From the cell containing the given text, extract its center point as (x, y) coordinate. 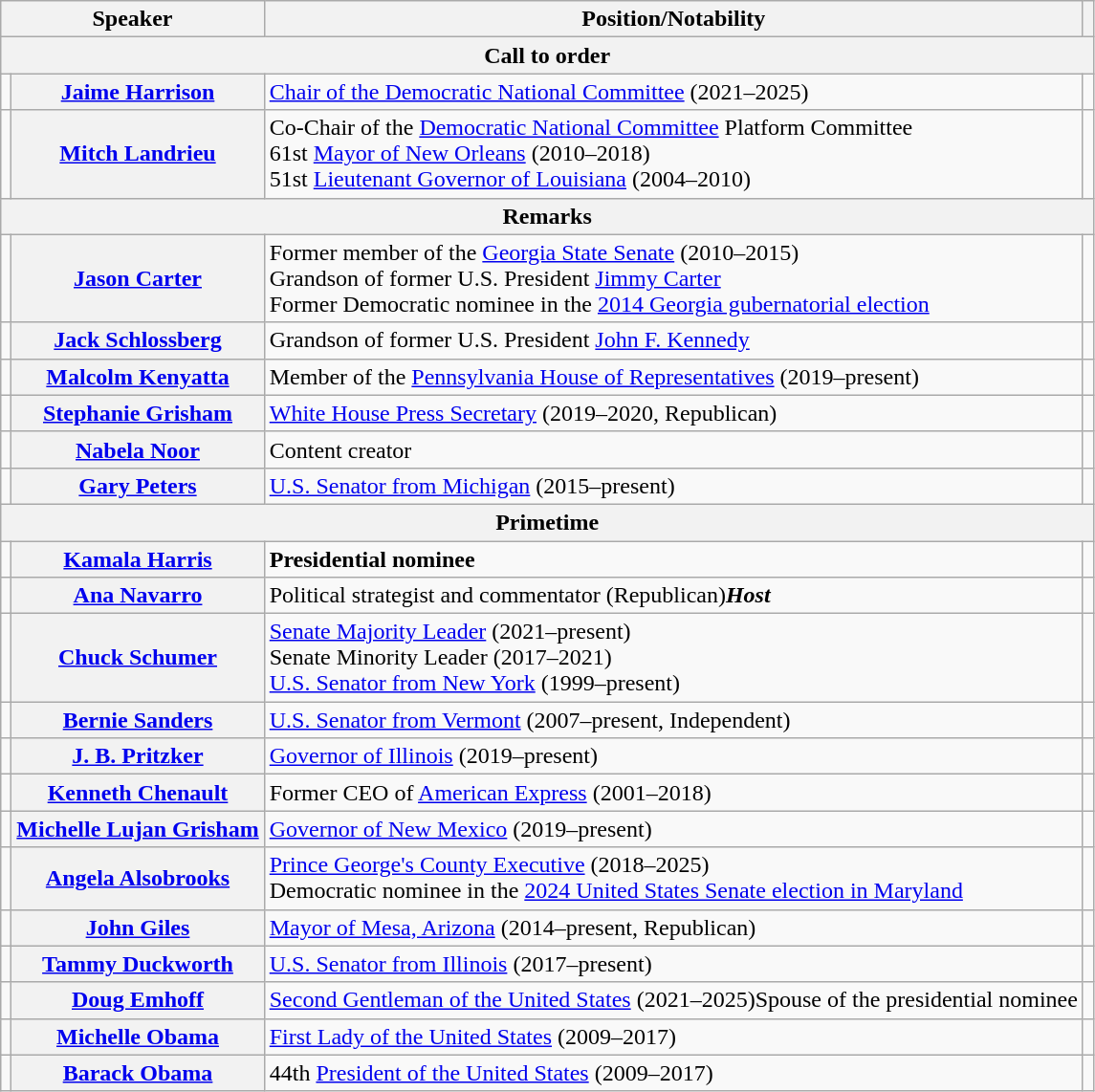
Remarks (547, 216)
Governor of Illinois (2019–present) (673, 756)
U.S. Senator from Vermont (2007–present, Independent) (673, 720)
Tammy Duckworth (138, 964)
First Lady of the United States (2009–2017) (673, 1037)
Presidential nominee (673, 559)
Jaime Harrison (138, 92)
Governor of New Mexico (2019–present) (673, 829)
Mayor of Mesa, Arizona (2014–present, Republican) (673, 928)
Position/Notability (673, 19)
U.S. Senator from Illinois (2017–present) (673, 964)
Michelle Lujan Grisham (138, 829)
Call to order (547, 55)
Gary Peters (138, 486)
Second Gentleman of the United States (2021–2025)Spouse of the presidential nominee (673, 1000)
Jack Schlossberg (138, 340)
John Giles (138, 928)
Bernie Sanders (138, 720)
Nabela Noor (138, 449)
Former CEO of American Express (2001–2018) (673, 793)
Chair of the Democratic National Committee (2021–2025) (673, 92)
Political strategist and commentator (Republican)Host (673, 596)
Grandson of former U.S. President John F. Kennedy (673, 340)
Kenneth Chenault (138, 793)
Content creator (673, 449)
Mitch Landrieu (138, 154)
Jason Carter (138, 278)
Senate Majority Leader (2021–present)Senate Minority Leader (2017–2021)U.S. Senator from New York (1999–present) (673, 658)
Barack Obama (138, 1073)
Prince George's County Executive (2018–2025)Democratic nominee in the 2024 United States Senate election in Maryland (673, 878)
Doug Emhoff (138, 1000)
Chuck Schumer (138, 658)
Kamala Harris (138, 559)
Angela Alsobrooks (138, 878)
Primetime (547, 522)
44th President of the United States (2009–2017) (673, 1073)
U.S. Senator from Michigan (2015–present) (673, 486)
Member of the Pennsylvania House of Representatives (2019–present) (673, 377)
Speaker (132, 19)
Malcolm Kenyatta (138, 377)
J. B. Pritzker (138, 756)
White House Press Secretary (2019–2020, Republican) (673, 413)
Michelle Obama (138, 1037)
Ana Navarro (138, 596)
Stephanie Grisham (138, 413)
